Capture the cell that displays the provided text and extract its [X, Y] central coordinate. 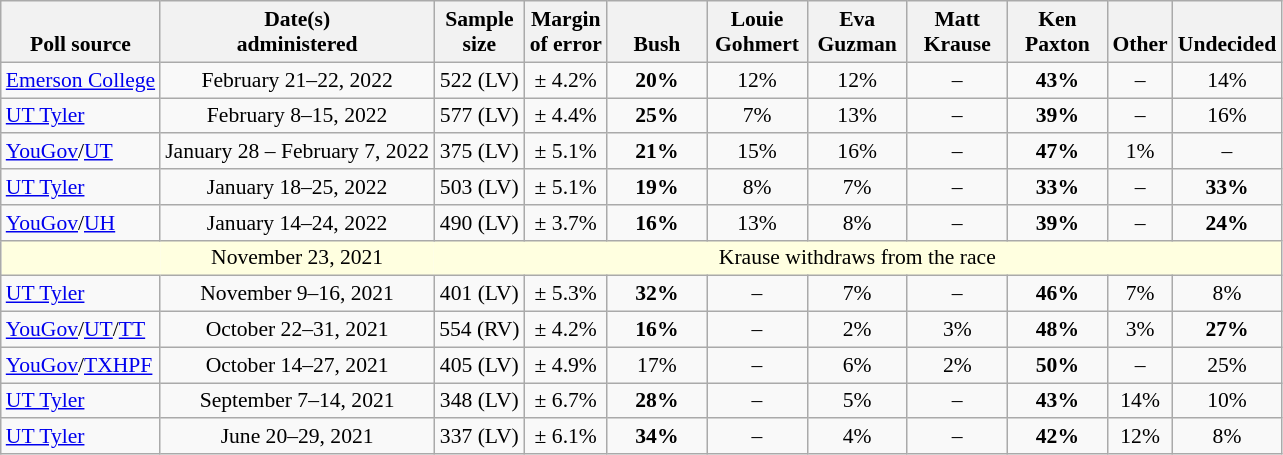
LouieGohmert [757, 32]
Marginof error [566, 32]
Emerson College [80, 80]
46% [1057, 294]
KenPaxton [1057, 32]
20% [657, 80]
MattKrause [957, 32]
January 28 – February 7, 2022 [297, 152]
28% [657, 401]
± 4.9% [566, 365]
47% [1057, 152]
405 (LV) [480, 365]
November 9–16, 2021 [297, 294]
401 (LV) [480, 294]
554 (RV) [480, 330]
October 22–31, 2021 [297, 330]
337 (LV) [480, 437]
Krause withdraws from the race [858, 258]
19% [657, 187]
24% [1227, 223]
February 8–15, 2022 [297, 116]
5% [857, 401]
October 14–27, 2021 [297, 365]
27% [1227, 330]
348 (LV) [480, 401]
577 (LV) [480, 116]
15% [757, 152]
September 7–14, 2021 [297, 401]
YouGov/TXHPF [80, 365]
Bush [657, 32]
June 20–29, 2021 [297, 437]
48% [1057, 330]
32% [657, 294]
503 (LV) [480, 187]
522 (LV) [480, 80]
± 3.7% [566, 223]
17% [657, 365]
Undecided [1227, 32]
November 23, 2021 [297, 258]
Samplesize [480, 32]
6% [857, 365]
Poll source [80, 32]
42% [1057, 437]
± 6.1% [566, 437]
21% [657, 152]
Other [1140, 32]
34% [657, 437]
10% [1227, 401]
YouGov/UT [80, 152]
± 4.4% [566, 116]
January 14–24, 2022 [297, 223]
490 (LV) [480, 223]
YouGov/UH [80, 223]
± 6.7% [566, 401]
50% [1057, 365]
January 18–25, 2022 [297, 187]
Date(s)administered [297, 32]
4% [857, 437]
375 (LV) [480, 152]
1% [1140, 152]
± 5.3% [566, 294]
EvaGuzman [857, 32]
YouGov/UT/TT [80, 330]
February 21–22, 2022 [297, 80]
